Determine the [x, y] coordinate at the center of the cell enclosing the given text.  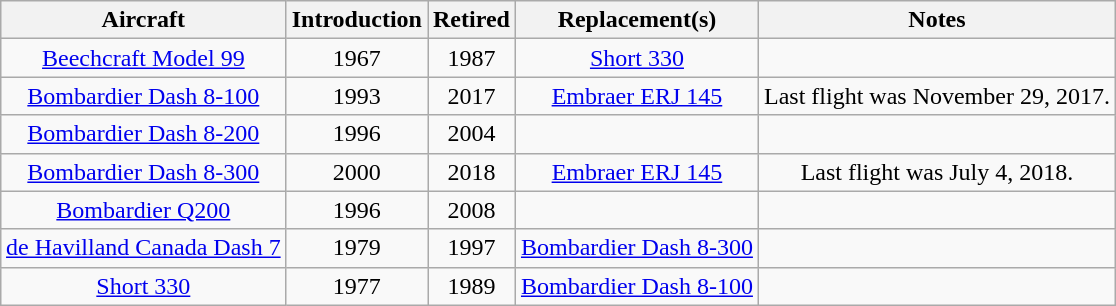
Last flight was November 29, 2017. [936, 96]
Replacement(s) [636, 20]
1993 [356, 96]
1997 [472, 248]
2018 [472, 172]
Aircraft [144, 20]
Introduction [356, 20]
1977 [356, 286]
2017 [472, 96]
1987 [472, 58]
Retired [472, 20]
1967 [356, 58]
2004 [472, 134]
Beechcraft Model 99 [144, 58]
Notes [936, 20]
2000 [356, 172]
de Havilland Canada Dash 7 [144, 248]
1989 [472, 286]
2008 [472, 210]
Last flight was July 4, 2018. [936, 172]
Bombardier Q200 [144, 210]
1979 [356, 248]
Bombardier Dash 8-200 [144, 134]
